Identify which cell holds the provided text, then report its [x, y] central coordinate. 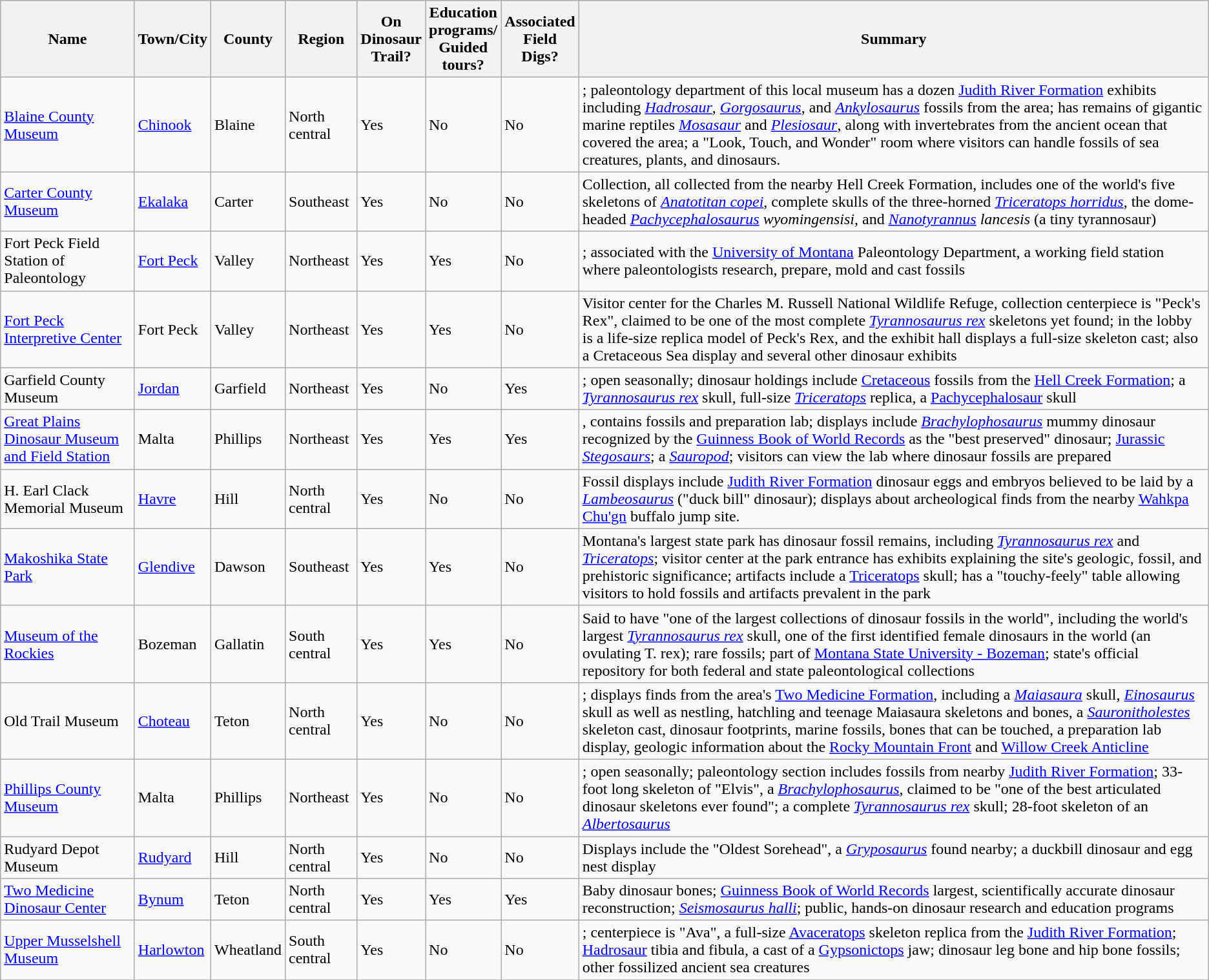
Fort Peck Interpretive Center [68, 329]
Carter County Museum [68, 202]
Summary [894, 39]
Old Trail Museum [68, 721]
Choteau [172, 721]
Makoshika State Park [68, 567]
Garfield County Museum [68, 389]
Two Medicine Dinosaur Center [68, 899]
Region [322, 39]
County [248, 39]
Garfield [248, 389]
Name [68, 39]
Blaine County Museum [68, 125]
Havre [172, 499]
Rudyard [172, 857]
Upper Musselshell Museum [68, 950]
Museum of the Rockies [68, 643]
On Dinosaur Trail? [391, 39]
Wheatland [248, 950]
H. Earl Clack Memorial Museum [68, 499]
Bynum [172, 899]
Associated Field Digs? [540, 39]
Ekalaka [172, 202]
Harlowton [172, 950]
Gallatin [248, 643]
Fort Peck Field Station of Paleontology [68, 261]
Rudyard Depot Museum [68, 857]
Chinook [172, 125]
Phillips County Museum [68, 797]
Bozeman [172, 643]
Dawson [248, 567]
Jordan [172, 389]
Education programs/ Guided tours? [464, 39]
Displays include the "Oldest Sorehead", a Gryposaurus found nearby; a duckbill dinosaur and egg nest display [894, 857]
Glendive [172, 567]
Town/City [172, 39]
Blaine [248, 125]
Carter [248, 202]
Great Plains Dinosaur Museum and Field Station [68, 439]
